Return the (x, y) coordinate for the center point of the cell that contains the specified text.  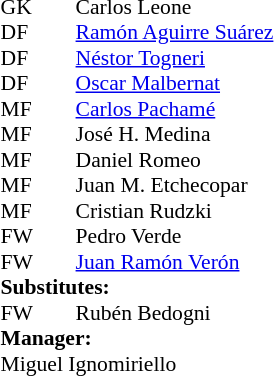
Daniel Romeo (175, 160)
Carlos Pachamé (175, 109)
Néstor Togneri (175, 58)
Manager: (138, 339)
Cristian Rudzki (175, 211)
Ramón Aguirre Suárez (175, 33)
Substitutes: (138, 287)
Oscar Malbernat (175, 83)
Rubén Bedogni (175, 313)
Juan Ramón Verón (175, 262)
Juan M. Etchecopar (175, 185)
José H. Medina (175, 135)
Pedro Verde (175, 237)
